Find where the given text appears and provide that cell's center as [x, y] coordinate. 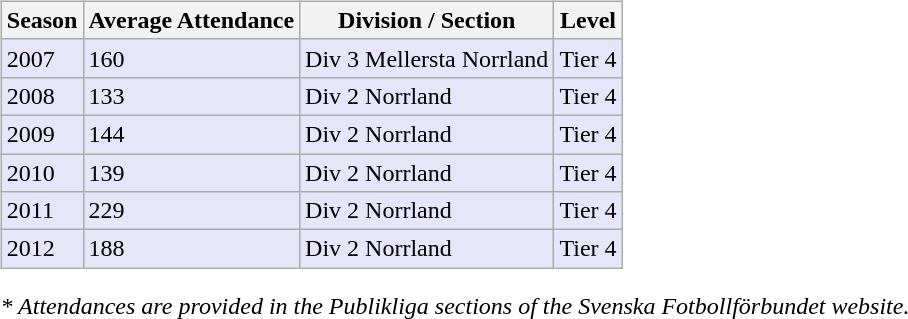
139 [192, 173]
229 [192, 211]
2008 [42, 96]
Average Attendance [192, 20]
Division / Section [427, 20]
2007 [42, 58]
2011 [42, 211]
133 [192, 96]
2012 [42, 249]
2010 [42, 173]
144 [192, 134]
Season [42, 20]
188 [192, 249]
Level [588, 20]
Div 3 Mellersta Norrland [427, 58]
160 [192, 58]
2009 [42, 134]
